Output the [x, y] coordinate of the center of the cell containing the given text.  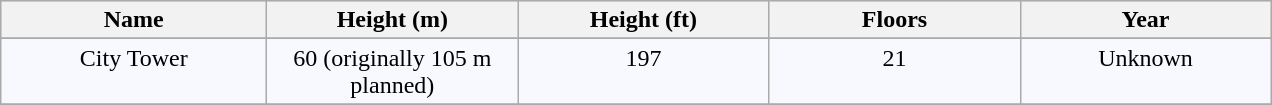
Floors [894, 20]
City Tower [134, 72]
Name [134, 20]
197 [644, 72]
Year [1146, 20]
21 [894, 72]
Unknown [1146, 72]
Height (m) [392, 20]
60 (originally 105 m planned) [392, 72]
Height (ft) [644, 20]
